Provide the (x, y) coordinate of the cell's center where the given text is located.  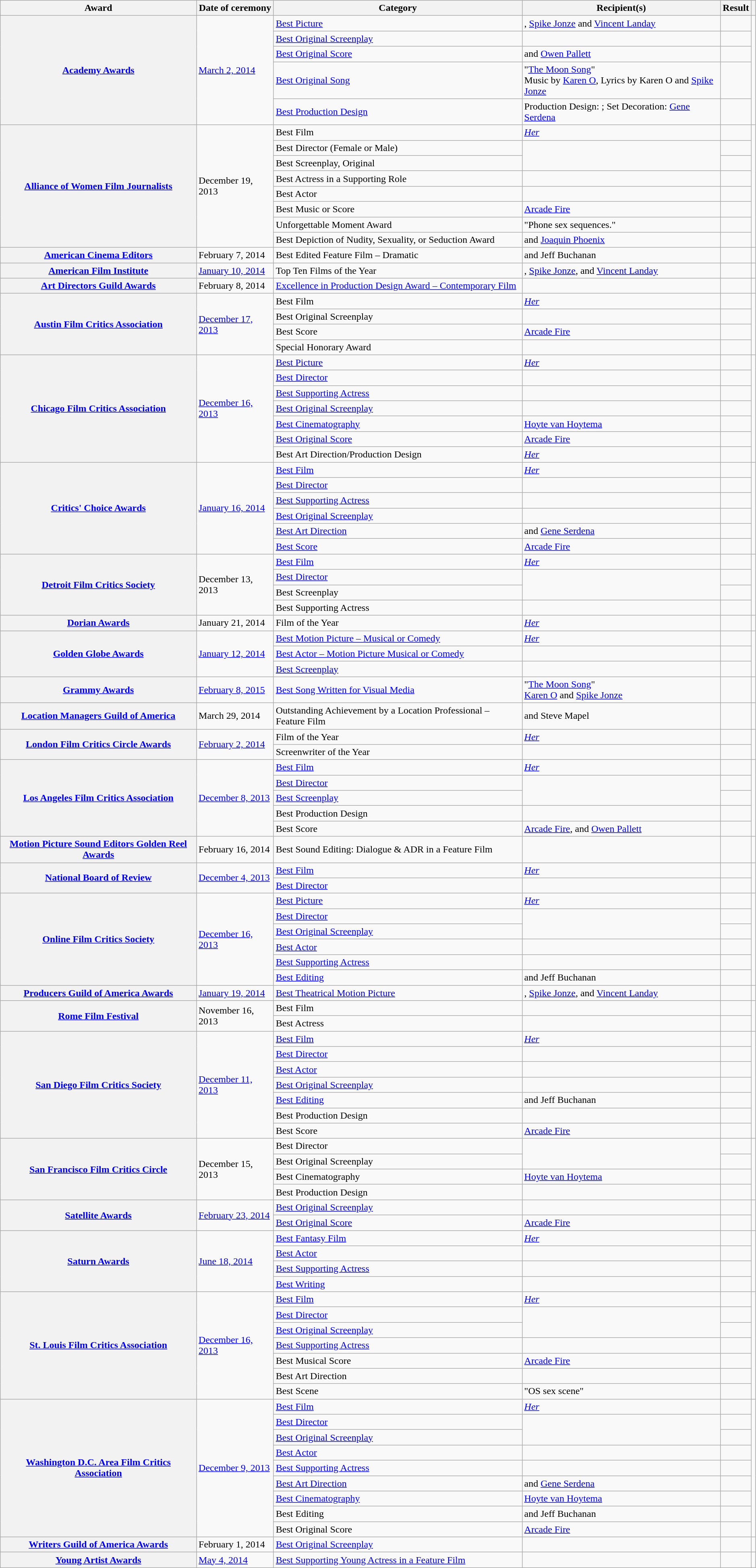
Category (398, 8)
"OS sex scene" (621, 1391)
Best Art Direction/Production Design (398, 454)
Excellence in Production Design Award – Contemporary Film (398, 286)
, Spike Jonze and Vincent Landay (621, 23)
National Board of Review (98, 878)
Dorian Awards (98, 623)
Best Writing (398, 1284)
Austin Film Critics Association (98, 324)
Producers Guild of America Awards (98, 993)
Satellite Awards (98, 1215)
Critics' Choice Awards (98, 508)
Academy Awards (98, 70)
Location Managers Guild of America (98, 716)
January 19, 2014 (235, 993)
Best Actress in a Supporting Role (398, 178)
San Francisco Film Critics Circle (98, 1169)
January 12, 2014 (235, 654)
and Joaquin Phoenix (621, 240)
December 8, 2013 (235, 798)
Best Fantasy Film (398, 1238)
Motion Picture Sound Editors Golden Reel Awards (98, 850)
December 9, 2013 (235, 1468)
November 16, 2013 (235, 1016)
American Film Institute (98, 271)
and Owen Pallett (621, 54)
March 29, 2014 (235, 716)
"The Moon Song"Music by Karen O, Lyrics by Karen O and Spike Jonze (621, 80)
Best Edited Feature Film – Dramatic (398, 255)
and Steve Mapel (621, 716)
American Cinema Editors (98, 255)
Result (736, 8)
December 4, 2013 (235, 878)
"The Moon Song"Karen O and Spike Jonze (621, 689)
Saturn Awards (98, 1261)
December 19, 2013 (235, 186)
Special Honorary Award (398, 347)
Los Angeles Film Critics Association (98, 798)
Best Actress (398, 1024)
Chicago Film Critics Association (98, 408)
Online Film Critics Society (98, 939)
"Phone sex sequences." (621, 224)
Best Music or Score (398, 209)
Top Ten Films of the Year (398, 271)
February 8, 2015 (235, 689)
Best Musical Score (398, 1361)
Screenwriter of the Year (398, 752)
Best Director (Female or Male) (398, 148)
Best Song Written for Visual Media (398, 689)
January 10, 2014 (235, 271)
Best Actor – Motion Picture Musical or Comedy (398, 654)
Best Theatrical Motion Picture (398, 993)
January 21, 2014 (235, 623)
Best Screenplay, Original (398, 163)
Date of ceremony (235, 8)
Arcade Fire, and Owen Pallett (621, 829)
February 1, 2014 (235, 1545)
December 17, 2013 (235, 324)
San Diego Film Critics Society (98, 1085)
Young Artist Awards (98, 1560)
St. Louis Film Critics Association (98, 1345)
May 4, 2014 (235, 1560)
Best Scene (398, 1391)
January 16, 2014 (235, 508)
Best Supporting Young Actress in a Feature Film (398, 1560)
December 15, 2013 (235, 1169)
Writers Guild of America Awards (98, 1545)
February 2, 2014 (235, 744)
London Film Critics Circle Awards (98, 744)
February 23, 2014 (235, 1215)
Award (98, 8)
Outstanding Achievement by a Location Professional – Feature Film (398, 716)
Art Directors Guild Awards (98, 286)
Unforgettable Moment Award (398, 224)
Alliance of Women Film Journalists (98, 186)
Grammy Awards (98, 689)
Best Sound Editing: Dialogue & ADR in a Feature Film (398, 850)
Best Depiction of Nudity, Sexuality, or Seduction Award (398, 240)
Washington D.C. Area Film Critics Association (98, 1468)
Production Design: ; Set Decoration: Gene Serdena (621, 112)
February 7, 2014 (235, 255)
Rome Film Festival (98, 1016)
Detroit Film Critics Society (98, 585)
June 18, 2014 (235, 1261)
February 16, 2014 (235, 850)
December 13, 2013 (235, 585)
March 2, 2014 (235, 70)
February 8, 2014 (235, 286)
Golden Globe Awards (98, 654)
Best Original Song (398, 80)
Best Motion Picture – Musical or Comedy (398, 638)
Recipient(s) (621, 8)
December 11, 2013 (235, 1085)
